From the cell containing the given text, extract its center point as (x, y) coordinate. 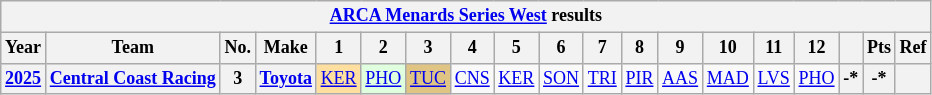
1 (338, 48)
Make (286, 48)
5 (516, 48)
Pts (880, 48)
TRI (602, 78)
SON (562, 78)
6 (562, 48)
8 (640, 48)
Team (132, 48)
MAD (728, 78)
11 (774, 48)
2 (384, 48)
Year (24, 48)
No. (238, 48)
LVS (774, 78)
Toyota (286, 78)
ARCA Menards Series West results (466, 16)
TUC (428, 78)
2025 (24, 78)
7 (602, 48)
10 (728, 48)
AAS (680, 78)
Ref (913, 48)
4 (472, 48)
Central Coast Racing (132, 78)
12 (816, 48)
CNS (472, 78)
9 (680, 48)
PIR (640, 78)
